From the cell containing the given text, extract its center point as [x, y] coordinate. 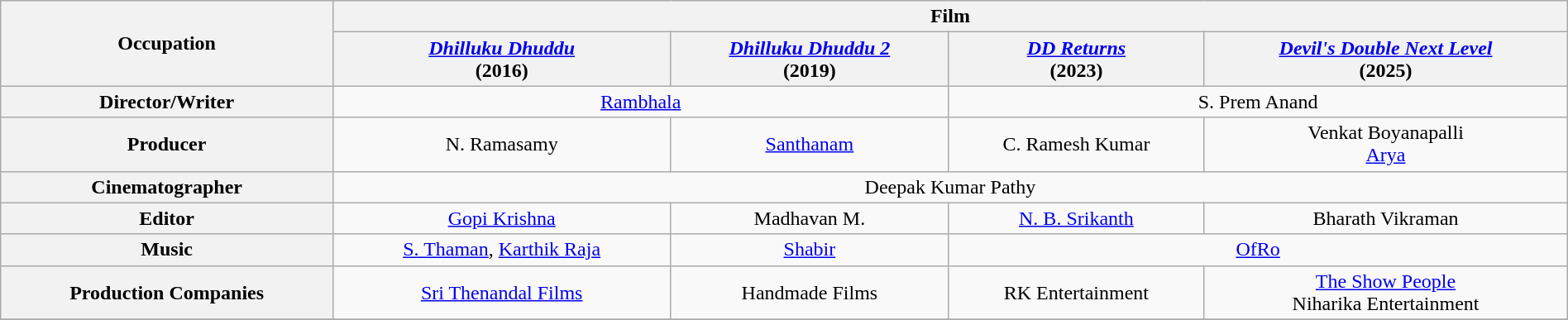
Bharath Vikraman [1386, 218]
OfRo [1258, 250]
Shabir [810, 250]
Producer [167, 144]
S. Thaman, Karthik Raja [502, 250]
S. Prem Anand [1258, 102]
Handmade Films [810, 293]
RK Entertainment [1077, 293]
Production Companies [167, 293]
The Show People Niharika Entertainment [1386, 293]
Sri Thenandal Films [502, 293]
C. Ramesh Kumar [1077, 144]
Madhavan M. [810, 218]
Editor [167, 218]
Film [951, 17]
Rambhala [641, 102]
Music [167, 250]
Deepak Kumar Pathy [951, 187]
Venkat Boyanapalli Arya [1386, 144]
Santhanam [810, 144]
Cinematographer [167, 187]
Devil's Double Next Level (2025) [1386, 60]
Gopi Krishna [502, 218]
Director/Writer [167, 102]
N. Ramasamy [502, 144]
DD Returns (2023) [1077, 60]
Occupation [167, 43]
Dhilluku Dhuddu (2016) [502, 60]
Dhilluku Dhuddu 2 (2019) [810, 60]
N. B. Srikanth [1077, 218]
